Locate the cell with the specified text and output its [X, Y] center coordinate. 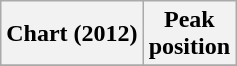
Chart (2012) [72, 34]
Peakposition [189, 34]
